Extract the [X, Y] coordinate from the center of the cell holding the provided text.  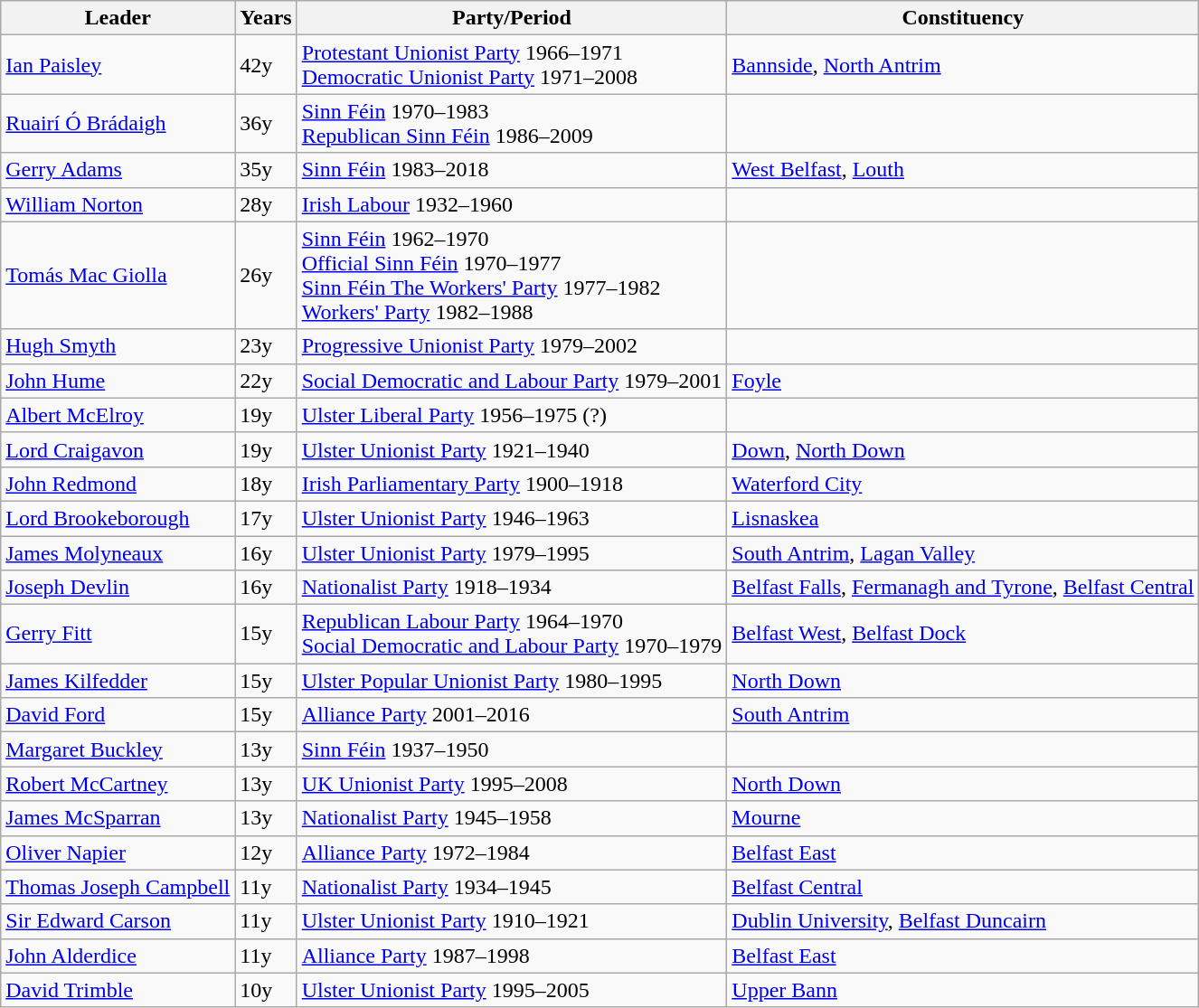
35y [266, 170]
Ulster Liberal Party 1956–1975 (?) [512, 415]
Ulster Unionist Party 1995–2005 [512, 990]
Leader [118, 18]
Sinn Féin 1970–1983Republican Sinn Féin 1986–2009 [512, 123]
Belfast Central [963, 887]
Republican Labour Party 1964–1970Social Democratic and Labour Party 1970–1979 [512, 635]
Constituency [963, 18]
Party/Period [512, 18]
Nationalist Party 1945–1958 [512, 818]
Protestant Unionist Party 1966–1971Democratic Unionist Party 1971–2008 [512, 65]
Ruairí Ó Brádaigh [118, 123]
Years [266, 18]
Alliance Party 1987–1998 [512, 956]
Ulster Unionist Party 1910–1921 [512, 921]
John Hume [118, 381]
28y [266, 204]
Lord Craigavon [118, 449]
UK Unionist Party 1995–2008 [512, 784]
John Redmond [118, 484]
26y [266, 275]
Ulster Popular Unionist Party 1980–1995 [512, 681]
Gerry Fitt [118, 635]
Oliver Napier [118, 853]
42y [266, 65]
West Belfast, Louth [963, 170]
23y [266, 346]
Alliance Party 1972–1984 [512, 853]
18y [266, 484]
10y [266, 990]
Ulster Unionist Party 1979–1995 [512, 552]
Nationalist Party 1918–1934 [512, 588]
Progressive Unionist Party 1979–2002 [512, 346]
William Norton [118, 204]
South Antrim, Lagan Valley [963, 552]
Ian Paisley [118, 65]
Sinn Féin 1937–1950 [512, 749]
Albert McElroy [118, 415]
Nationalist Party 1934–1945 [512, 887]
Alliance Party 2001–2016 [512, 715]
Gerry Adams [118, 170]
Hugh Smyth [118, 346]
Down, North Down [963, 449]
Belfast Falls, Fermanagh and Tyrone, Belfast Central [963, 588]
Dublin University, Belfast Duncairn [963, 921]
James Kilfedder [118, 681]
36y [266, 123]
James Molyneaux [118, 552]
Sinn Féin 1983–2018 [512, 170]
Lord Brookeborough [118, 518]
Foyle [963, 381]
Thomas Joseph Campbell [118, 887]
John Alderdice [118, 956]
Lisnaskea [963, 518]
South Antrim [963, 715]
James McSparran [118, 818]
Sir Edward Carson [118, 921]
Upper Bann [963, 990]
Social Democratic and Labour Party 1979–2001 [512, 381]
Ulster Unionist Party 1921–1940 [512, 449]
Ulster Unionist Party 1946–1963 [512, 518]
Waterford City [963, 484]
Bannside, North Antrim [963, 65]
Belfast West, Belfast Dock [963, 635]
Irish Labour 1932–1960 [512, 204]
Joseph Devlin [118, 588]
David Ford [118, 715]
Margaret Buckley [118, 749]
Mourne [963, 818]
Sinn Féin 1962–1970Official Sinn Féin 1970–1977Sinn Féin The Workers' Party 1977–1982Workers' Party 1982–1988 [512, 275]
22y [266, 381]
17y [266, 518]
Tomás Mac Giolla [118, 275]
Irish Parliamentary Party 1900–1918 [512, 484]
12y [266, 853]
Robert McCartney [118, 784]
David Trimble [118, 990]
